Capture the cell that displays the provided text and extract its [X, Y] central coordinate. 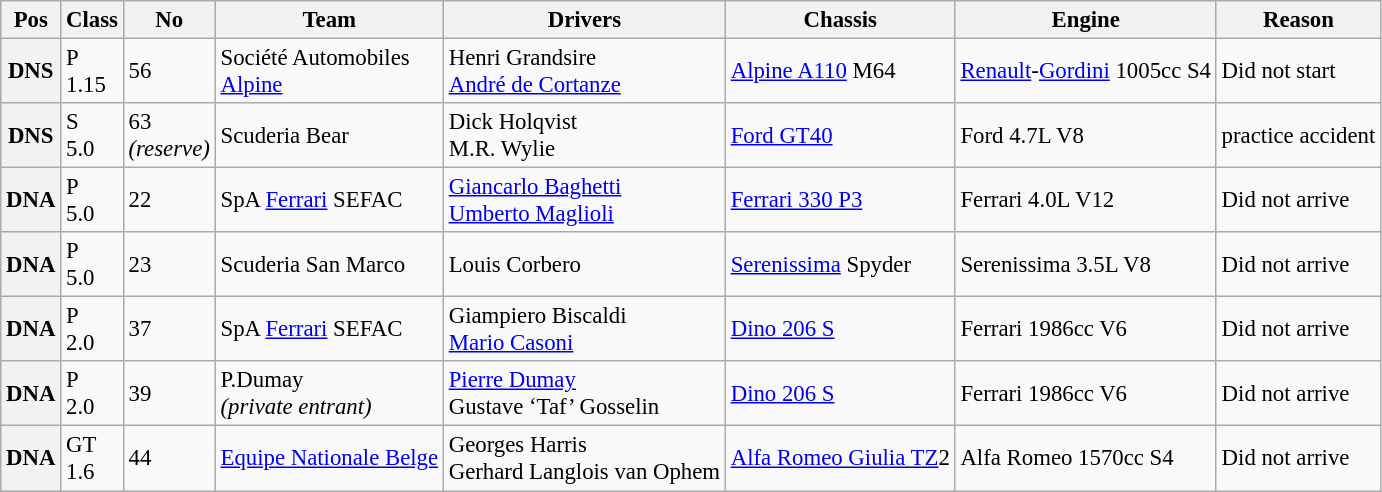
Alpine A110 M64 [840, 72]
P1.15 [92, 72]
GT1.6 [92, 458]
Alfa Romeo Giulia TZ2 [840, 458]
63(reserve) [169, 136]
23 [169, 264]
Alfa Romeo 1570cc S4 [1086, 458]
Serenissima Spyder [840, 264]
44 [169, 458]
practice accident [1298, 136]
Pos [31, 20]
Reason [1298, 20]
Georges Harris Gerhard Langlois van Ophem [584, 458]
37 [169, 330]
56 [169, 72]
22 [169, 200]
Pierre Dumay Gustave ‘Taf’ Gosselin [584, 394]
Drivers [584, 20]
Henri Grandsire André de Cortanze [584, 72]
Ford GT40 [840, 136]
Ferrari 4.0L V12 [1086, 200]
Class [92, 20]
39 [169, 394]
S5.0 [92, 136]
Chassis [840, 20]
P.Dumay(private entrant) [329, 394]
Scuderia Bear [329, 136]
Serenissima 3.5L V8 [1086, 264]
Team [329, 20]
Scuderia San Marco [329, 264]
Ford 4.7L V8 [1086, 136]
Ferrari 330 P3 [840, 200]
Equipe Nationale Belge [329, 458]
Dick Holqvist M.R. Wylie [584, 136]
Société AutomobilesAlpine [329, 72]
Renault-Gordini 1005cc S4 [1086, 72]
Giampiero Biscaldi Mario Casoni [584, 330]
No [169, 20]
Giancarlo Baghetti Umberto Maglioli [584, 200]
Louis Corbero [584, 264]
Did not start [1298, 72]
Engine [1086, 20]
